Identify which cell holds the provided text, then report its [X, Y] central coordinate. 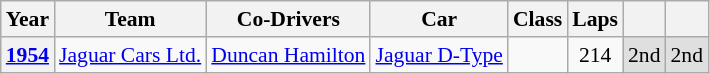
Class [538, 19]
Laps [595, 19]
214 [595, 55]
Car [438, 19]
Co-Drivers [288, 19]
Team [130, 19]
Jaguar Cars Ltd. [130, 55]
Jaguar D-Type [438, 55]
Duncan Hamilton [288, 55]
1954 [28, 55]
Year [28, 19]
